Identify which cell holds the provided text, then report its (x, y) central coordinate. 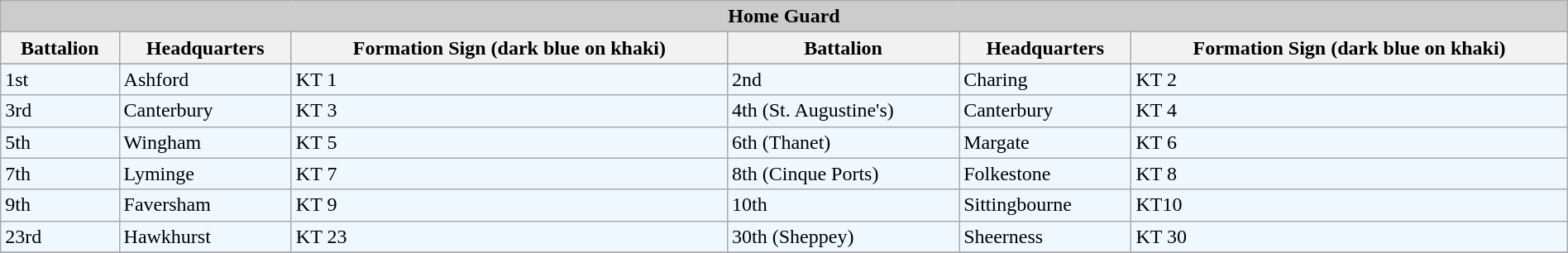
9th (60, 205)
KT 2 (1350, 79)
Ashford (205, 79)
3rd (60, 111)
23rd (60, 236)
7th (60, 174)
KT 5 (509, 142)
KT 3 (509, 111)
Lyminge (205, 174)
Faversham (205, 205)
KT 23 (509, 236)
Home Guard (784, 17)
Margate (1045, 142)
KT 7 (509, 174)
Wingham (205, 142)
6th (Thanet) (844, 142)
KT 30 (1350, 236)
KT 9 (509, 205)
KT 8 (1350, 174)
KT10 (1350, 205)
10th (844, 205)
Sheerness (1045, 236)
Folkestone (1045, 174)
1st (60, 79)
Hawkhurst (205, 236)
KT 4 (1350, 111)
Charing (1045, 79)
8th (Cinque Ports) (844, 174)
KT 6 (1350, 142)
KT 1 (509, 79)
Sittingbourne (1045, 205)
4th (St. Augustine's) (844, 111)
30th (Sheppey) (844, 236)
2nd (844, 79)
5th (60, 142)
